Scan for the cell matching the given text and deliver its [x, y] coordinate at center. 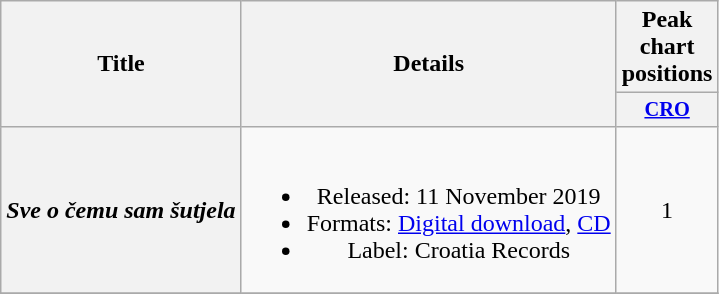
Sve o čemu sam šutjela [121, 210]
Released: 11 November 2019Formats: Digital download, CDLabel: Croatia Records [428, 210]
Peak chart positions [667, 47]
Details [428, 64]
1 [667, 210]
Title [121, 64]
CRO [667, 110]
